Provide the [x, y] coordinate of the cell's center where the given text is located.  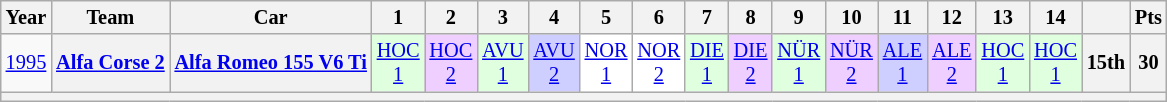
ALE2 [952, 63]
NOR1 [606, 63]
NOR2 [658, 63]
Alfa Romeo 155 V6 Ti [271, 63]
1995 [26, 63]
13 [1002, 18]
NÜR2 [852, 63]
Alfa Corse 2 [110, 63]
11 [902, 18]
4 [554, 18]
1 [398, 18]
7 [707, 18]
3 [502, 18]
2 [452, 18]
DIE1 [707, 63]
14 [1056, 18]
5 [606, 18]
AVU1 [502, 63]
9 [798, 18]
30 [1148, 63]
15th [1106, 63]
DIE2 [751, 63]
10 [852, 18]
HOC2 [452, 63]
6 [658, 18]
12 [952, 18]
Pts [1148, 18]
8 [751, 18]
Year [26, 18]
AVU2 [554, 63]
Car [271, 18]
NÜR1 [798, 63]
Team [110, 18]
ALE1 [902, 63]
